Find where the given text appears and provide that cell's center as (x, y) coordinate. 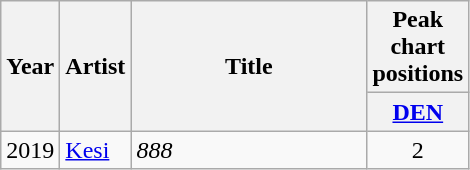
2019 (30, 150)
2 (418, 150)
DEN (418, 112)
Year (30, 66)
Peak chart positions (418, 47)
Title (249, 66)
888 (249, 150)
Kesi (96, 150)
Artist (96, 66)
